Capture the cell that displays the provided text and extract its (x, y) central coordinate. 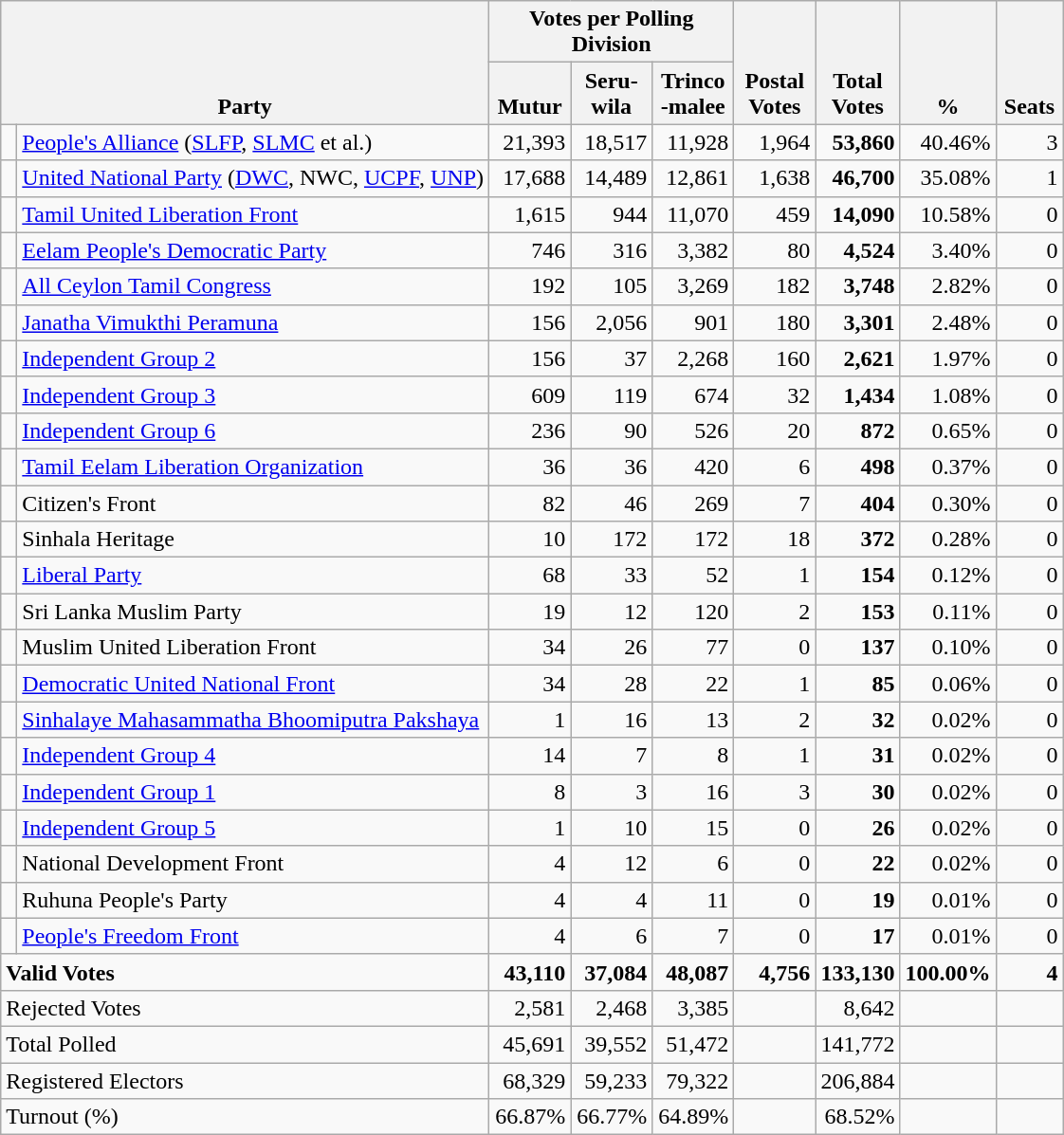
18 (775, 540)
1.08% (948, 394)
154 (857, 576)
43,110 (530, 972)
160 (775, 358)
14,090 (857, 214)
37,084 (612, 972)
Total Votes (857, 63)
944 (612, 214)
609 (530, 394)
182 (775, 286)
Democratic United National Front (253, 684)
90 (612, 430)
52 (693, 576)
30 (857, 792)
United National Party (DWC, NWC, UCPF, UNP) (253, 178)
68,329 (530, 1080)
40.46% (948, 142)
Ruhuna People's Party (253, 900)
3,269 (693, 286)
31 (857, 756)
192 (530, 286)
17,688 (530, 178)
80 (775, 250)
Seats (1030, 63)
37 (612, 358)
2,468 (612, 1008)
459 (775, 214)
Turnout (%) (245, 1117)
119 (612, 394)
18,517 (612, 142)
14 (530, 756)
100.00% (948, 972)
Muslim United Liberation Front (253, 648)
Seru-wila (612, 93)
35.08% (948, 178)
11 (693, 900)
Tamil United Liberation Front (253, 214)
105 (612, 286)
2.48% (948, 322)
372 (857, 540)
People's Freedom Front (253, 936)
Registered Electors (245, 1080)
0.12% (948, 576)
66.77% (612, 1117)
8,642 (857, 1008)
20 (775, 430)
746 (530, 250)
1,434 (857, 394)
Votes per Polling Division (612, 32)
National Development Front (253, 864)
Trinco-malee (693, 93)
People's Alliance (SLFP, SLMC et al.) (253, 142)
2.82% (948, 286)
Independent Group 1 (253, 792)
21,393 (530, 142)
3,382 (693, 250)
1,615 (530, 214)
420 (693, 467)
1.97% (948, 358)
Independent Group 4 (253, 756)
Rejected Votes (245, 1008)
15 (693, 828)
2,621 (857, 358)
Tamil Eelam Liberation Organization (253, 467)
53,860 (857, 142)
Independent Group 5 (253, 828)
82 (530, 503)
180 (775, 322)
3,385 (693, 1008)
17 (857, 936)
316 (612, 250)
Sinhalaye Mahasammatha Bhoomiputra Pakshaya (253, 720)
59,233 (612, 1080)
51,472 (693, 1044)
404 (857, 503)
4,756 (775, 972)
0.37% (948, 467)
Liberal Party (253, 576)
674 (693, 394)
2,268 (693, 358)
All Ceylon Tamil Congress (253, 286)
872 (857, 430)
236 (530, 430)
11,928 (693, 142)
2,056 (612, 322)
Valid Votes (245, 972)
Party (245, 63)
46,700 (857, 178)
901 (693, 322)
12,861 (693, 178)
2,581 (530, 1008)
153 (857, 612)
Eelam People's Democratic Party (253, 250)
% (948, 63)
498 (857, 467)
141,772 (857, 1044)
3,748 (857, 286)
Total Polled (245, 1044)
269 (693, 503)
526 (693, 430)
Independent Group 3 (253, 394)
79,322 (693, 1080)
Mutur (530, 93)
77 (693, 648)
39,552 (612, 1044)
4,524 (857, 250)
1,638 (775, 178)
Citizen's Front (253, 503)
45,691 (530, 1044)
Sinhala Heritage (253, 540)
0.65% (948, 430)
11,070 (693, 214)
120 (693, 612)
3,301 (857, 322)
137 (857, 648)
0.28% (948, 540)
3.40% (948, 250)
Janatha Vimukthi Peramuna (253, 322)
85 (857, 684)
66.87% (530, 1117)
13 (693, 720)
14,489 (612, 178)
Independent Group 6 (253, 430)
0.10% (948, 648)
0.30% (948, 503)
PostalVotes (775, 63)
10.58% (948, 214)
Independent Group 2 (253, 358)
Sri Lanka Muslim Party (253, 612)
33 (612, 576)
1,964 (775, 142)
133,130 (857, 972)
64.89% (693, 1117)
68 (530, 576)
48,087 (693, 972)
0.06% (948, 684)
68.52% (857, 1117)
206,884 (857, 1080)
28 (612, 684)
46 (612, 503)
0.11% (948, 612)
